Extract the (X, Y) coordinate from the center of the cell holding the provided text.  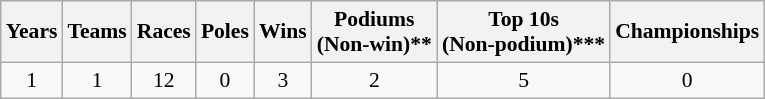
Championships (687, 32)
Podiums(Non-win)** (374, 32)
2 (374, 80)
Wins (283, 32)
Poles (225, 32)
3 (283, 80)
Teams (96, 32)
5 (524, 80)
12 (164, 80)
Top 10s(Non-podium)*** (524, 32)
Years (32, 32)
Races (164, 32)
